Locate the cell with the specified text and output its (X, Y) center coordinate. 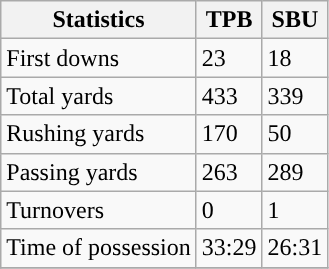
33:29 (229, 248)
339 (295, 96)
23 (229, 58)
0 (229, 210)
289 (295, 172)
Rushing yards (99, 134)
26:31 (295, 248)
18 (295, 58)
Total yards (99, 96)
Turnovers (99, 210)
50 (295, 134)
Time of possession (99, 248)
Statistics (99, 20)
TPB (229, 20)
First downs (99, 58)
433 (229, 96)
1 (295, 210)
170 (229, 134)
Passing yards (99, 172)
263 (229, 172)
SBU (295, 20)
